Provide the (x, y) coordinate of the cell's center where the given text is located.  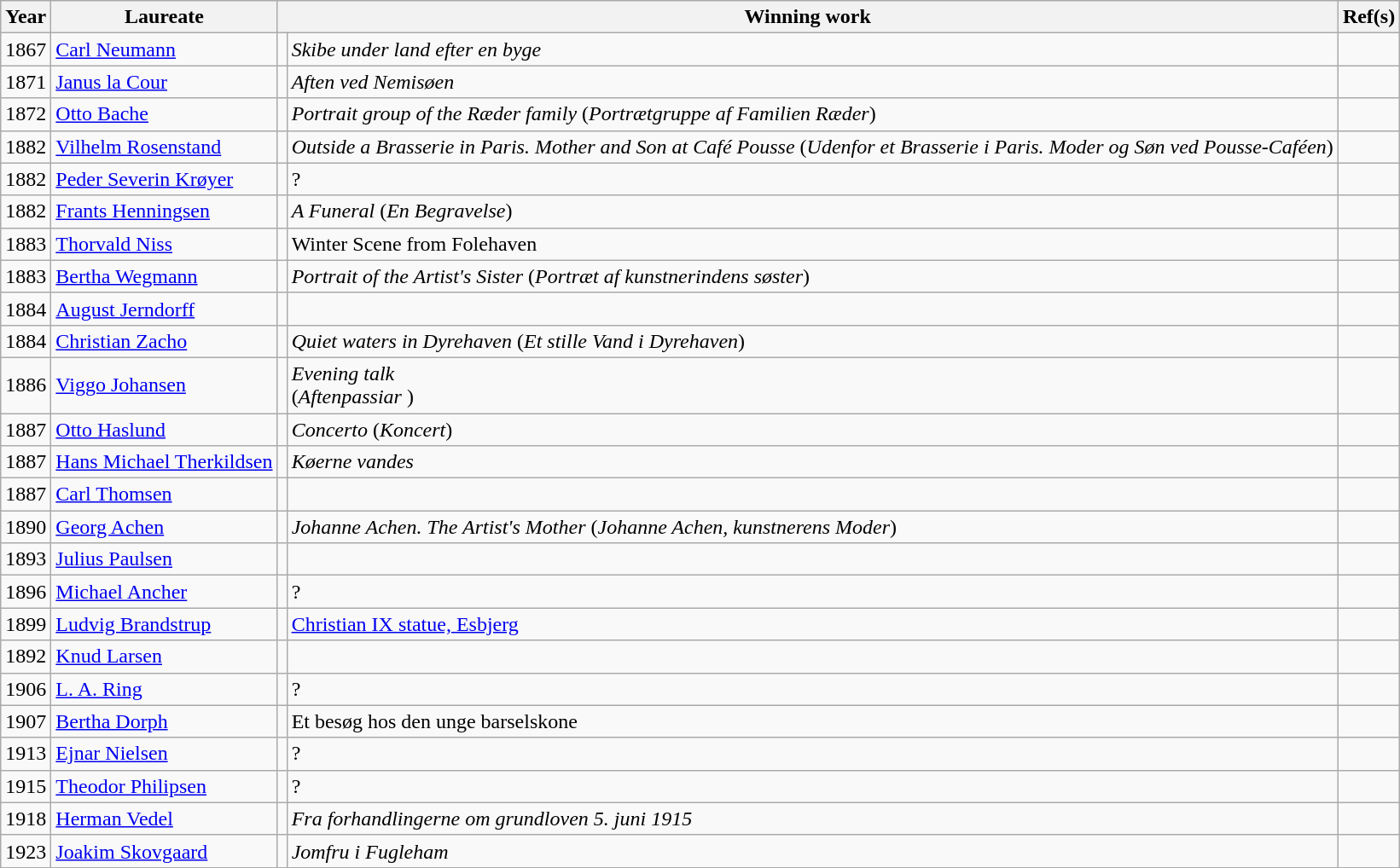
Christian Zacho (164, 341)
Ref(s) (1368, 17)
1896 (26, 592)
Bertha Wegmann (164, 276)
Ejnar Nielsen (164, 754)
1913 (26, 754)
Peder Severin Krøyer (164, 179)
1923 (26, 851)
A Funeral (En Begravelse) (812, 211)
Frants Henningsen (164, 211)
Christian IX statue, Esbjerg (812, 624)
1892 (26, 657)
Joakim Skovgaard (164, 851)
Køerne vandes (812, 462)
Ludvig Brandstrup (164, 624)
Laureate (164, 17)
Thorvald Niss (164, 244)
August Jerndorff (164, 309)
1871 (26, 82)
Otto Haslund (164, 429)
Quiet waters in Dyrehaven (Et stille Vand i Dyrehaven) (812, 341)
Skibe under land efter en byge (812, 49)
Hans Michael Therkildsen (164, 462)
L. A. Ring (164, 689)
1899 (26, 624)
Concerto (Koncert) (812, 429)
1867 (26, 49)
Year (26, 17)
1906 (26, 689)
Carl Neumann (164, 49)
Vilhelm Rosenstand (164, 147)
Winning work (807, 17)
Michael Ancher (164, 592)
Janus la Cour (164, 82)
Julius Paulsen (164, 559)
Otto Bache (164, 114)
Carl Thomsen (164, 495)
Johanne Achen. The Artist's Mother (Johanne Achen, kunstnerens Moder) (812, 527)
Theodor Philipsen (164, 786)
1907 (26, 721)
Winter Scene from Folehaven (812, 244)
Evening talk (Aftenpassiar ) (812, 385)
Georg Achen (164, 527)
Et besøg hos den unge barselskone (812, 721)
1890 (26, 527)
Portrait of the Artist's Sister (Portræt af kunstnerindens søster) (812, 276)
Herman Vedel (164, 819)
Viggo Johansen (164, 385)
1872 (26, 114)
Jomfru i Fugleham (812, 851)
1893 (26, 559)
Bertha Dorph (164, 721)
Portrait group of the Ræder family (Portrætgruppe af Familien Ræder) (812, 114)
1915 (26, 786)
Fra forhandlingerne om grundloven 5. juni 1915 (812, 819)
Outside a Brasserie in Paris. Mother and Son at Café Pousse (Udenfor et Brasserie i Paris. Moder og Søn ved Pousse-Caféen) (812, 147)
Aften ved Nemisøen (812, 82)
1918 (26, 819)
1886 (26, 385)
Knud Larsen (164, 657)
